Output the [X, Y] coordinate of the center of the cell containing the given text.  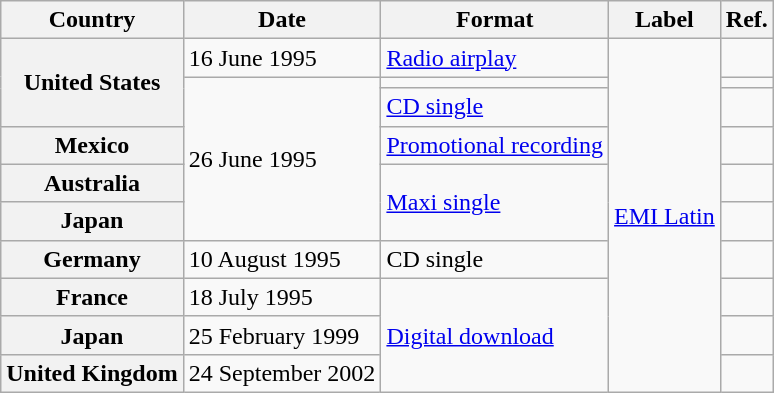
Germany [92, 259]
18 July 1995 [282, 297]
Label [665, 20]
26 June 1995 [282, 158]
France [92, 297]
EMI Latin [665, 216]
Digital download [495, 335]
Country [92, 20]
25 February 1999 [282, 335]
Ref. [746, 20]
Format [495, 20]
Mexico [92, 145]
United Kingdom [92, 373]
16 June 1995 [282, 58]
United States [92, 82]
Promotional recording [495, 145]
10 August 1995 [282, 259]
Radio airplay [495, 58]
Date [282, 20]
Australia [92, 183]
24 September 2002 [282, 373]
Maxi single [495, 202]
